Find where the given text appears and provide that cell's center as [X, Y] coordinate. 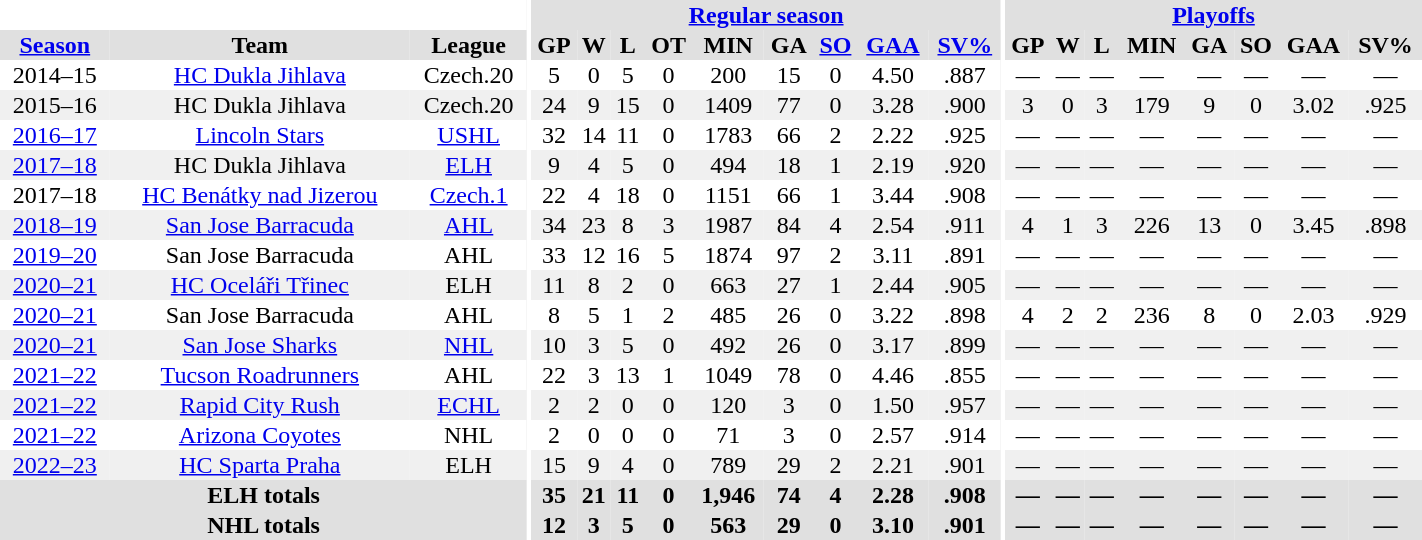
.914 [964, 435]
ELH totals [264, 495]
.855 [964, 375]
.929 [1386, 315]
179 [1152, 105]
24 [554, 105]
77 [788, 105]
Regular season [766, 15]
San Jose Sharks [260, 345]
1049 [728, 375]
789 [728, 465]
33 [554, 255]
OT [669, 45]
3.44 [892, 195]
.900 [964, 105]
4.50 [892, 75]
1987 [728, 225]
74 [788, 495]
3.02 [1314, 105]
1151 [728, 195]
16 [628, 255]
10 [554, 345]
563 [728, 525]
Playoffs [1214, 15]
.891 [964, 255]
2019–20 [55, 255]
HC Oceláři Třinec [260, 285]
3.28 [892, 105]
32 [554, 135]
2.54 [892, 225]
120 [728, 405]
Season [55, 45]
2015–16 [55, 105]
23 [594, 225]
2.21 [892, 465]
226 [1152, 225]
.899 [964, 345]
.920 [964, 165]
494 [728, 165]
2.57 [892, 435]
21 [594, 495]
.905 [964, 285]
236 [1152, 315]
3.10 [892, 525]
27 [788, 285]
USHL [468, 135]
34 [554, 225]
2014–15 [55, 75]
1,946 [728, 495]
78 [788, 375]
3.22 [892, 315]
Lincoln Stars [260, 135]
.887 [964, 75]
HC Sparta Praha [260, 465]
2022–23 [55, 465]
485 [728, 315]
HC Benátky nad Jizerou [260, 195]
2016–17 [55, 135]
492 [728, 345]
1.50 [892, 405]
Tucson Roadrunners [260, 375]
35 [554, 495]
4.46 [892, 375]
2.22 [892, 135]
League [468, 45]
2018–19 [55, 225]
.957 [964, 405]
2.44 [892, 285]
Arizona Coyotes [260, 435]
14 [594, 135]
2.19 [892, 165]
2.03 [1314, 315]
71 [728, 435]
97 [788, 255]
3.45 [1314, 225]
84 [788, 225]
2.28 [892, 495]
1874 [728, 255]
Team [260, 45]
Rapid City Rush [260, 405]
1783 [728, 135]
NHL totals [264, 525]
ECHL [468, 405]
1409 [728, 105]
663 [728, 285]
Czech.1 [468, 195]
.911 [964, 225]
3.11 [892, 255]
200 [728, 75]
3.17 [892, 345]
